Scan for the cell matching the given text and deliver its (X, Y) coordinate at center. 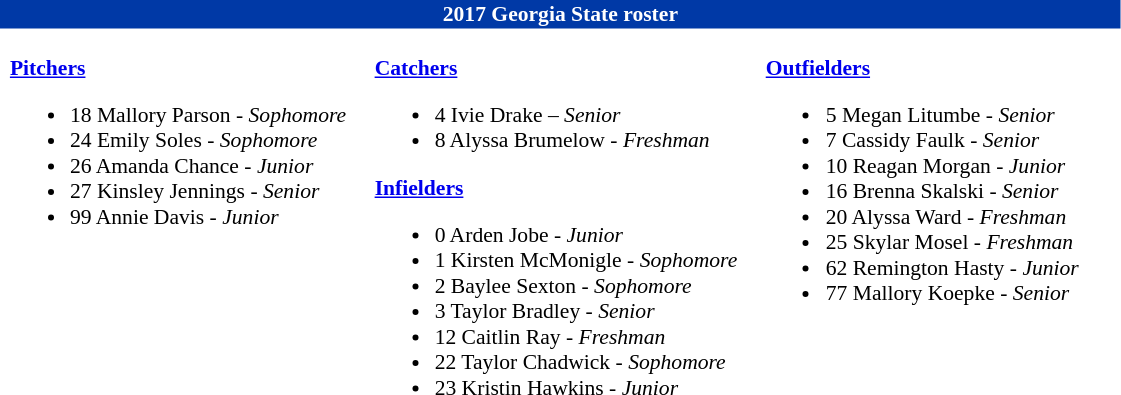
2017 Georgia State roster (560, 14)
